Extract the (x, y) coordinate from the center of the cell holding the provided text.  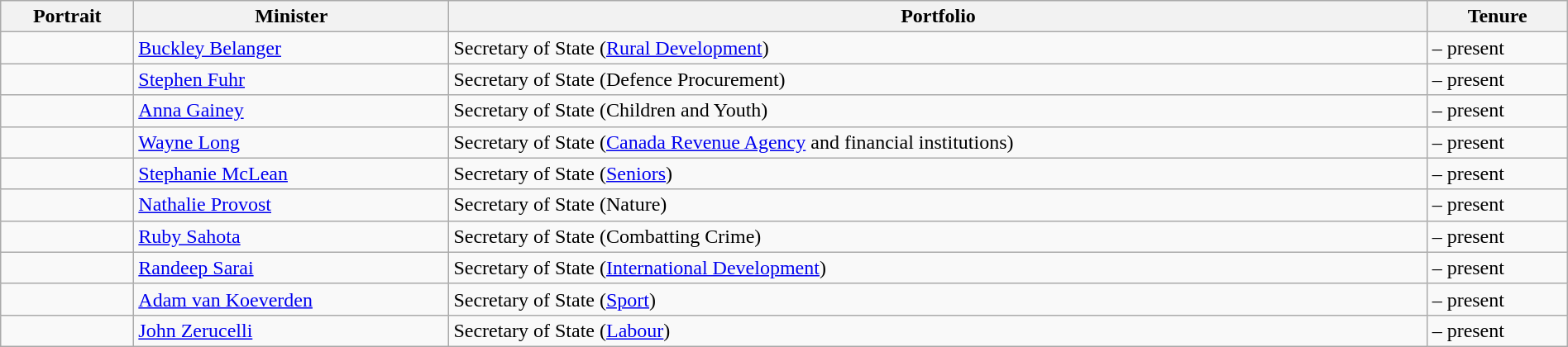
Secretary of State (Labour) (938, 330)
Ruby Sahota (291, 236)
Portfolio (938, 17)
Secretary of State (Combatting Crime) (938, 236)
Secretary of State (Seniors) (938, 173)
Secretary of State (Rural Development) (938, 48)
Secretary of State (Sport) (938, 299)
Secretary of State (Canada Revenue Agency and financial institutions) (938, 142)
Tenure (1497, 17)
Secretary of State (Nature) (938, 205)
Minister (291, 17)
Secretary of State (Defence Procurement) (938, 79)
Randeep Sarai (291, 268)
Anna Gainey (291, 111)
Portrait (68, 17)
John Zerucelli (291, 330)
Nathalie Provost (291, 205)
Stephanie McLean (291, 173)
Stephen Fuhr (291, 79)
Secretary of State (International Development) (938, 268)
Adam van Koeverden (291, 299)
Wayne Long (291, 142)
Secretary of State (Children and Youth) (938, 111)
Buckley Belanger (291, 48)
